Return (X, Y) of the center of cell containing provided text 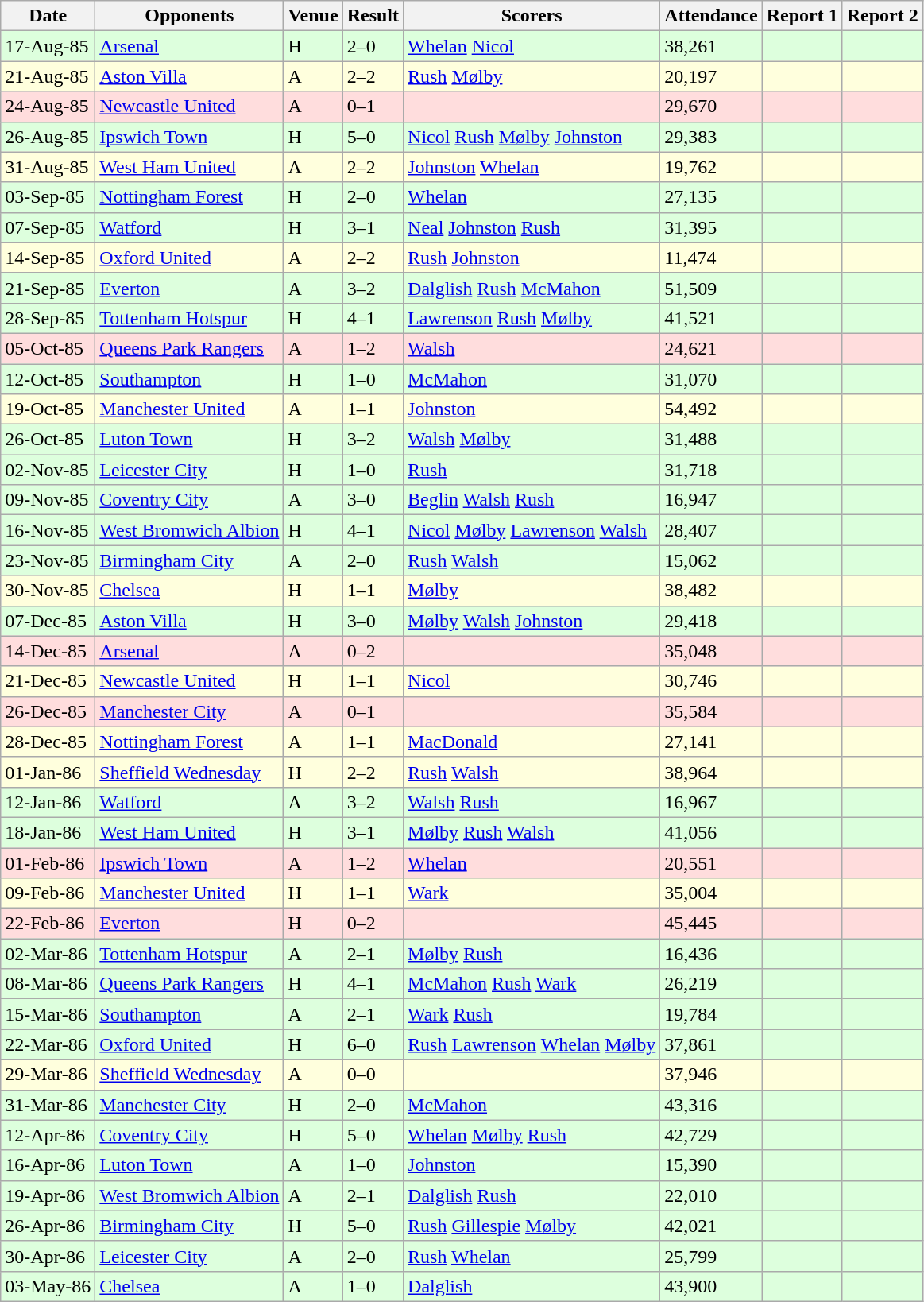
16-Nov-85 (48, 530)
09-Nov-85 (48, 500)
21-Dec-85 (48, 681)
Whelan Mølby Rush (532, 1135)
14-Sep-85 (48, 258)
Mølby Rush (532, 954)
26-Apr-86 (48, 1226)
09-Feb-86 (48, 893)
19-Apr-86 (48, 1195)
29-Mar-86 (48, 1075)
16,967 (711, 802)
16,436 (711, 954)
15-Mar-86 (48, 1014)
42,021 (711, 1226)
Venue (313, 16)
31,488 (711, 440)
20,197 (711, 76)
24-Aug-85 (48, 107)
26-Aug-85 (48, 137)
Walsh Rush (532, 802)
41,521 (711, 318)
20,551 (711, 862)
12-Oct-85 (48, 379)
Nicol (532, 681)
Rush (532, 470)
Nicol Rush Mølby Johnston (532, 137)
38,482 (711, 591)
24,621 (711, 348)
Dalglish Rush (532, 1195)
Opponents (189, 16)
45,445 (711, 924)
43,900 (711, 1286)
35,048 (711, 651)
03-Sep-85 (48, 197)
05-Oct-85 (48, 348)
35,004 (711, 893)
21-Aug-85 (48, 76)
23-Nov-85 (48, 560)
Attendance (711, 16)
19-Oct-85 (48, 409)
Mølby (532, 591)
07-Sep-85 (48, 227)
17-Aug-85 (48, 46)
54,492 (711, 409)
29,383 (711, 137)
28,407 (711, 530)
02-Mar-86 (48, 954)
38,261 (711, 46)
42,729 (711, 1135)
28-Dec-85 (48, 742)
Walsh Mølby (532, 440)
01-Feb-86 (48, 862)
0–0 (373, 1075)
Rush Lawrenson Whelan Mølby (532, 1044)
Johnston Whelan (532, 167)
22-Feb-86 (48, 924)
16,947 (711, 500)
38,964 (711, 772)
15,062 (711, 560)
Scorers (532, 16)
30,746 (711, 681)
26-Dec-85 (48, 711)
29,670 (711, 107)
Rush Mølby (532, 76)
Wark Rush (532, 1014)
Mølby Rush Walsh (532, 832)
29,418 (711, 621)
Report 2 (882, 16)
Dalglish Rush McMahon (532, 288)
35,584 (711, 711)
26-Oct-85 (48, 440)
12-Jan-86 (48, 802)
26,219 (711, 984)
27,135 (711, 197)
MacDonald (532, 742)
12-Apr-86 (48, 1135)
14-Dec-85 (48, 651)
03-May-86 (48, 1286)
43,316 (711, 1105)
Rush Gillespie Mølby (532, 1226)
28-Sep-85 (48, 318)
02-Nov-85 (48, 470)
31,070 (711, 379)
01-Jan-86 (48, 772)
21-Sep-85 (48, 288)
19,784 (711, 1014)
Report 1 (802, 16)
Dalglish (532, 1286)
McMahon Rush Wark (532, 984)
31-Aug-85 (48, 167)
31-Mar-86 (48, 1105)
31,718 (711, 470)
22-Mar-86 (48, 1044)
31,395 (711, 227)
51,509 (711, 288)
Rush Whelan (532, 1256)
30-Apr-86 (48, 1256)
Date (48, 16)
Wark (532, 893)
22,010 (711, 1195)
37,946 (711, 1075)
11,474 (711, 258)
Rush Johnston (532, 258)
37,861 (711, 1044)
15,390 (711, 1165)
18-Jan-86 (48, 832)
Walsh (532, 348)
07-Dec-85 (48, 621)
Neal Johnston Rush (532, 227)
Result (373, 16)
Lawrenson Rush Mølby (532, 318)
Nicol Mølby Lawrenson Walsh (532, 530)
25,799 (711, 1256)
Whelan Nicol (532, 46)
19,762 (711, 167)
Beglin Walsh Rush (532, 500)
16-Apr-86 (48, 1165)
08-Mar-86 (48, 984)
Mølby Walsh Johnston (532, 621)
41,056 (711, 832)
30-Nov-85 (48, 591)
27,141 (711, 742)
6–0 (373, 1044)
